Locate the cell with the specified text and output its (x, y) center coordinate. 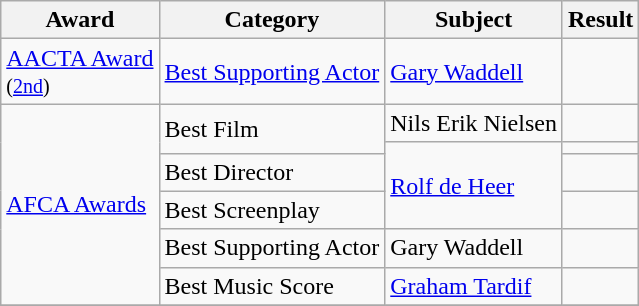
Result (600, 20)
AFCA Awards (80, 204)
Nils Erik Nielsen (474, 123)
Rolf de Heer (474, 186)
Best Screenplay (272, 210)
Subject (474, 20)
Graham Tardif (474, 286)
Award (80, 20)
Category (272, 20)
Best Film (272, 128)
Best Director (272, 172)
AACTA Award(2nd) (80, 72)
Best Music Score (272, 286)
